Determine the (x, y) coordinate at the center of the cell enclosing the given text.  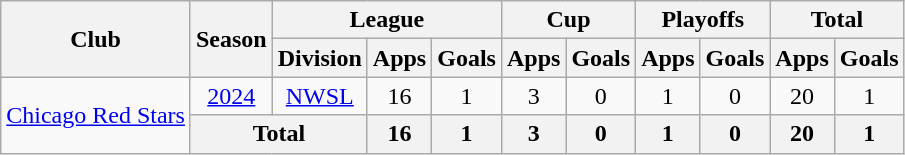
Season (231, 39)
2024 (231, 96)
League (386, 20)
Division (320, 58)
NWSL (320, 96)
Playoffs (703, 20)
Cup (568, 20)
Club (96, 39)
Chicago Red Stars (96, 115)
